Pinpoint the cell where the given text exists, returning its (X, Y) midpoint coordinate. 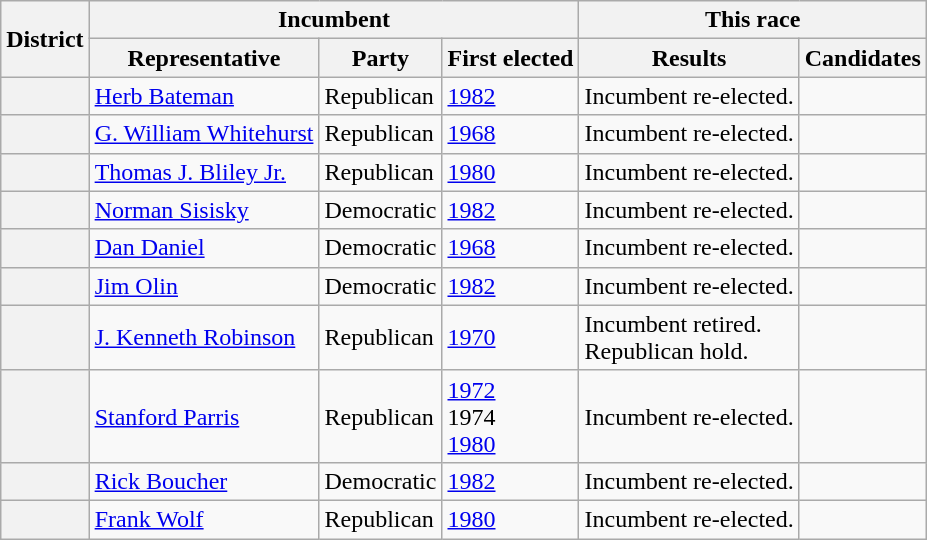
Incumbent (334, 20)
Dan Daniel (204, 248)
J. Kenneth Robinson (204, 338)
Thomas J. Bliley Jr. (204, 172)
First elected (510, 58)
Party (380, 58)
Jim Olin (204, 286)
Incumbent retired.Republican hold. (689, 338)
Stanford Parris (204, 416)
Herb Bateman (204, 96)
Results (689, 58)
1970 (510, 338)
Frank Wolf (204, 519)
District (45, 39)
19721974 1980 (510, 416)
G. William Whitehurst (204, 134)
Representative (204, 58)
This race (752, 20)
Norman Sisisky (204, 210)
Candidates (862, 58)
Rick Boucher (204, 481)
